Output the (X, Y) coordinate of the center of the cell containing the given text.  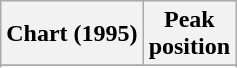
Peakposition (189, 34)
Chart (1995) (72, 34)
